Locate the cell with the specified text and output its (X, Y) center coordinate. 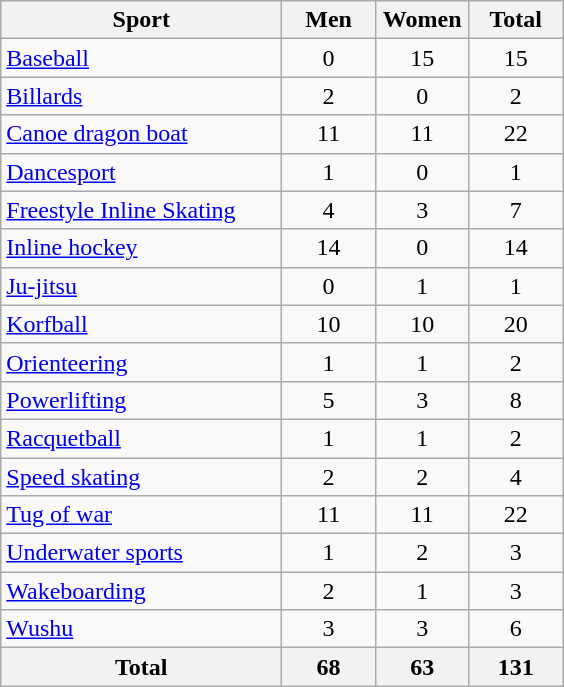
Canoe dragon boat (142, 134)
5 (329, 400)
Wakeboarding (142, 591)
Billards (142, 96)
68 (329, 667)
Underwater sports (142, 553)
6 (516, 629)
20 (516, 324)
Speed skating (142, 477)
131 (516, 667)
Wushu (142, 629)
Racquetball (142, 438)
Freestyle Inline Skating (142, 210)
7 (516, 210)
Dancesport (142, 172)
Sport (142, 20)
Women (422, 20)
Inline hockey (142, 248)
Orienteering (142, 362)
Powerlifting (142, 400)
63 (422, 667)
Men (329, 20)
Baseball (142, 58)
Korfball (142, 324)
Tug of war (142, 515)
8 (516, 400)
Ju-jitsu (142, 286)
